Detect which cell encompasses the target text, then output its (x, y) center coordinate. 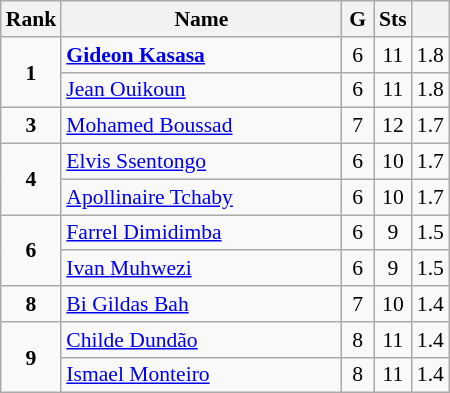
Mohamed Boussad (201, 126)
G (358, 19)
Rank (32, 19)
Gideon Kasasa (201, 55)
Ivan Muhwezi (201, 269)
Childe Dundão (201, 340)
Elvis Ssentongo (201, 162)
3 (32, 126)
1 (32, 72)
Ismael Monteiro (201, 375)
Bi Gildas Bah (201, 304)
Farrel Dimidimba (201, 233)
Apollinaire Tchaby (201, 197)
Jean Ouikoun (201, 90)
4 (32, 180)
Name (201, 19)
12 (393, 126)
Sts (393, 19)
